Search for the cell housing the specified text and yield its [x, y] center coordinate. 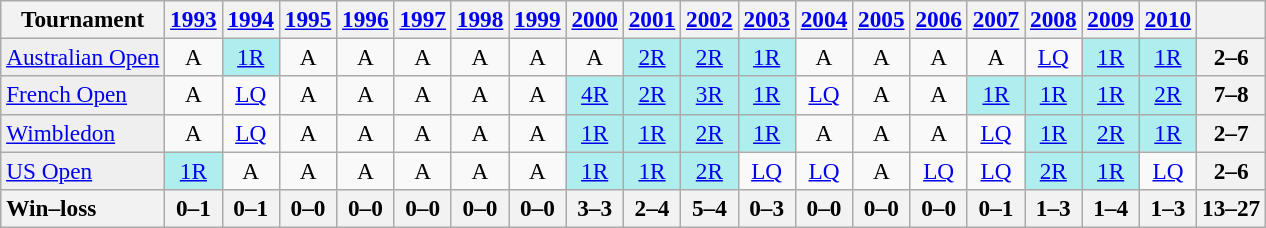
2–4 [652, 208]
1999 [538, 19]
2003 [766, 19]
2010 [1168, 19]
US Open [83, 170]
4R [594, 95]
3–3 [594, 208]
3R [710, 95]
2008 [1054, 19]
7–8 [1232, 95]
2006 [938, 19]
Australian Open [83, 57]
1993 [194, 19]
2007 [996, 19]
2001 [652, 19]
Win–loss [83, 208]
Tournament [83, 19]
1–4 [1110, 208]
13–27 [1232, 208]
French Open [83, 95]
2000 [594, 19]
2002 [710, 19]
Wimbledon [83, 133]
1995 [308, 19]
2005 [882, 19]
1997 [422, 19]
0–3 [766, 208]
1998 [480, 19]
1996 [366, 19]
1994 [250, 19]
2004 [824, 19]
5–4 [710, 208]
2–7 [1232, 133]
2009 [1110, 19]
